Determine the [X, Y] coordinate at the center of the cell enclosing the given text.  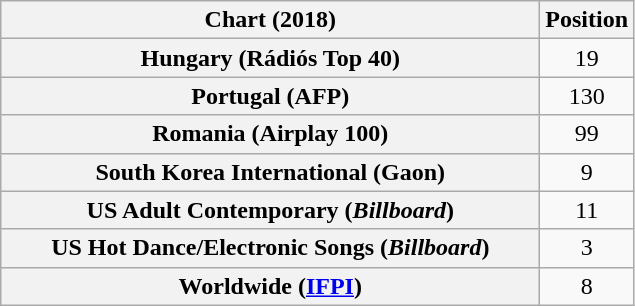
Position [587, 20]
Worldwide (IFPI) [270, 286]
South Korea International (Gaon) [270, 172]
9 [587, 172]
19 [587, 58]
Chart (2018) [270, 20]
Portugal (AFP) [270, 96]
130 [587, 96]
Hungary (Rádiós Top 40) [270, 58]
Romania (Airplay 100) [270, 134]
3 [587, 248]
11 [587, 210]
US Hot Dance/Electronic Songs (Billboard) [270, 248]
99 [587, 134]
US Adult Contemporary (Billboard) [270, 210]
8 [587, 286]
